Return the (X, Y) coordinate for the center point of the cell that contains the specified text.  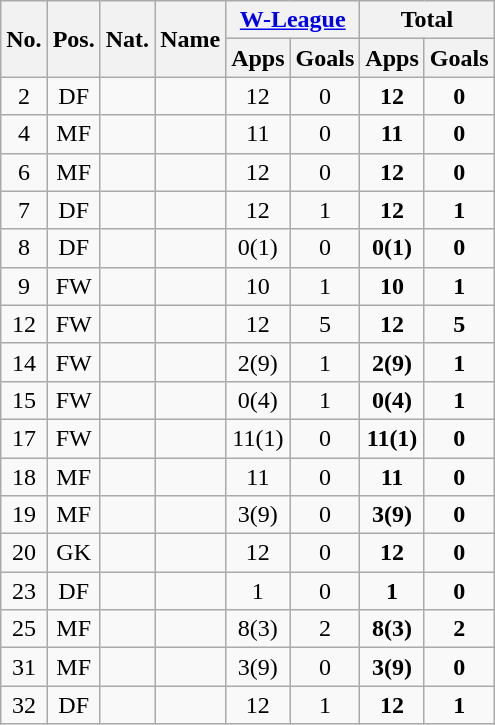
W-League (293, 20)
8 (24, 248)
15 (24, 400)
20 (24, 553)
Total (427, 20)
4 (24, 134)
Nat. (127, 39)
GK (74, 553)
7 (24, 210)
17 (24, 438)
18 (24, 477)
23 (24, 591)
Pos. (74, 39)
No. (24, 39)
19 (24, 515)
25 (24, 629)
31 (24, 667)
6 (24, 172)
9 (24, 286)
Name (190, 39)
32 (24, 705)
14 (24, 362)
